Scan for the cell matching the given text and deliver its [x, y] coordinate at center. 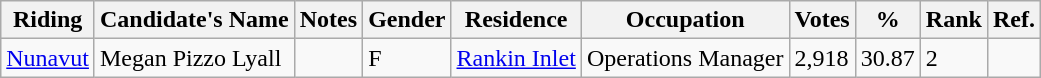
Operations Manager [685, 58]
30.87 [888, 58]
Rankin Inlet [516, 58]
Residence [516, 20]
Gender [407, 20]
2 [954, 58]
% [888, 20]
Nunavut [48, 58]
Riding [48, 20]
Ref. [1014, 20]
2,918 [822, 58]
Notes [328, 20]
Occupation [685, 20]
Votes [822, 20]
Rank [954, 20]
Megan Pizzo Lyall [194, 58]
F [407, 58]
Candidate's Name [194, 20]
